For the text-containing cell, return its midpoint in (X, Y) coordinate format. 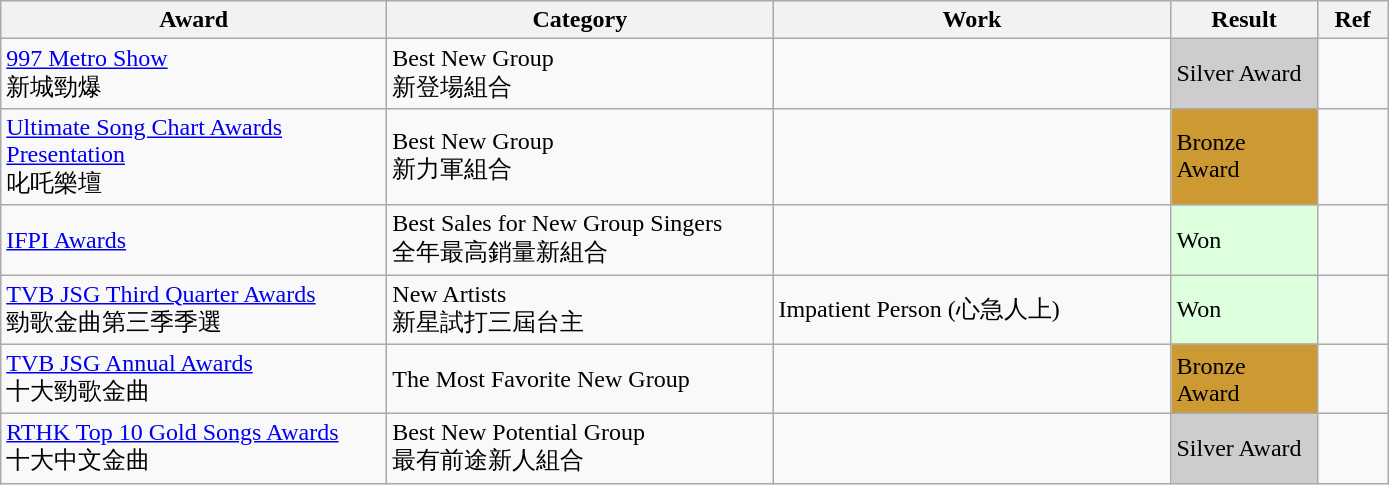
997 Metro Show 新城勁爆 (194, 74)
Award (194, 20)
Ultimate Song Chart Awards Presentation 叱吒樂壇 (194, 156)
New Artists 新星試打三屆台主 (580, 309)
TVB JSG Annual Awards十大勁歌金曲 (194, 379)
Category (580, 20)
Result (1244, 20)
IFPI Awards (194, 240)
Impatient Person (心急人上) (972, 309)
Work (972, 20)
Best Sales for New Group Singers 全年最高銷量新組合 (580, 240)
Best New Group 新登場組合 (580, 74)
TVB JSG Third Quarter Awards勁歌金曲第三季季選 (194, 309)
The Most Favorite New Group (580, 379)
Best New Group 新力軍組合 (580, 156)
RTHK Top 10 Gold Songs Awards 十大中文金曲 (194, 449)
Best New Potential Group 最有前途新人組合 (580, 449)
Ref (1352, 20)
